Search for the cell housing the specified text and yield its (x, y) center coordinate. 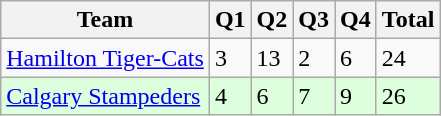
3 (230, 58)
Team (106, 20)
7 (314, 96)
4 (230, 96)
24 (408, 58)
2 (314, 58)
Calgary Stampeders (106, 96)
9 (356, 96)
26 (408, 96)
Q4 (356, 20)
Q2 (272, 20)
Q1 (230, 20)
Q3 (314, 20)
Hamilton Tiger-Cats (106, 58)
13 (272, 58)
Total (408, 20)
